Provide the (X, Y) coordinate of the cell's center where the given text is located.  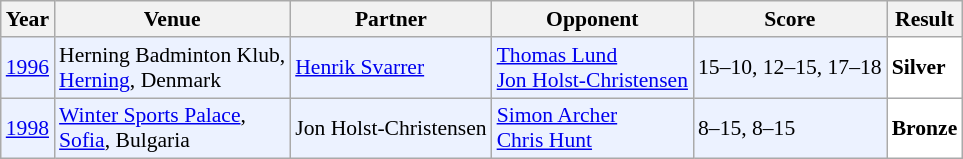
Result (925, 19)
Opponent (592, 19)
1996 (28, 68)
Henrik Svarrer (390, 68)
Partner (390, 19)
Bronze (925, 128)
1998 (28, 128)
8–15, 8–15 (790, 128)
Silver (925, 68)
Score (790, 19)
Year (28, 19)
Winter Sports Palace,Sofia, Bulgaria (172, 128)
15–10, 12–15, 17–18 (790, 68)
Simon Archer Chris Hunt (592, 128)
Thomas Lund Jon Holst-Christensen (592, 68)
Herning Badminton Klub,Herning, Denmark (172, 68)
Jon Holst-Christensen (390, 128)
Venue (172, 19)
